Scan for the cell matching the given text and deliver its (x, y) coordinate at center. 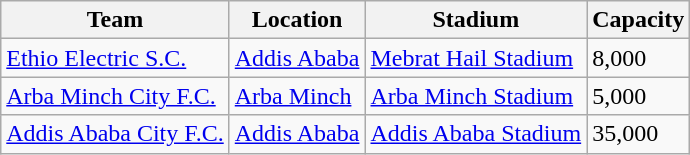
5,000 (638, 96)
Stadium (476, 20)
8,000 (638, 58)
Team (115, 20)
Mebrat Hail Stadium (476, 58)
Arba Minch City F.C. (115, 96)
Arba Minch (297, 96)
Location (297, 20)
Capacity (638, 20)
Addis Ababa City F.C. (115, 134)
Addis Ababa Stadium (476, 134)
Ethio Electric S.C. (115, 58)
Arba Minch Stadium (476, 96)
35,000 (638, 134)
